Extract the (x, y) coordinate from the center of the cell holding the provided text.  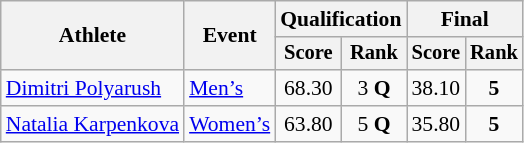
5 Q (374, 124)
Athlete (92, 36)
Natalia Karpenkova (92, 124)
Event (230, 36)
35.80 (436, 124)
Dimitri Polyarush (92, 88)
63.80 (308, 124)
Final (464, 19)
Women’s (230, 124)
68.30 (308, 88)
3 Q (374, 88)
38.10 (436, 88)
Men’s (230, 88)
Qualification (340, 19)
